Capture the cell that displays the provided text and extract its (x, y) central coordinate. 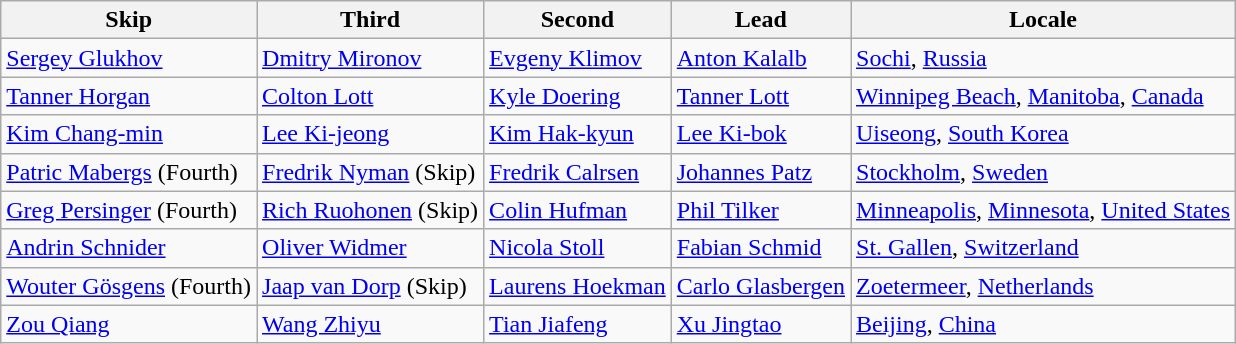
Anton Kalalb (760, 58)
Xu Jingtao (760, 324)
Patric Mabergs (Fourth) (129, 172)
Andrin Schnider (129, 248)
Kim Hak-kyun (578, 134)
Skip (129, 20)
Fredrik Nyman (Skip) (370, 172)
Sochi, Russia (1042, 58)
Evgeny Klimov (578, 58)
Winnipeg Beach, Manitoba, Canada (1042, 96)
Greg Persinger (Fourth) (129, 210)
Fabian Schmid (760, 248)
Sergey Glukhov (129, 58)
Dmitry Mironov (370, 58)
Fredrik Calrsen (578, 172)
Uiseong, South Korea (1042, 134)
Minneapolis, Minnesota, United States (1042, 210)
Lee Ki-bok (760, 134)
Tanner Lott (760, 96)
Third (370, 20)
Lee Ki-jeong (370, 134)
Beijing, China (1042, 324)
Colton Lott (370, 96)
Carlo Glasbergen (760, 286)
Johannes Patz (760, 172)
St. Gallen, Switzerland (1042, 248)
Zoetermeer, Netherlands (1042, 286)
Kim Chang-min (129, 134)
Colin Hufman (578, 210)
Phil Tilker (760, 210)
Wouter Gösgens (Fourth) (129, 286)
Kyle Doering (578, 96)
Laurens Hoekman (578, 286)
Nicola Stoll (578, 248)
Oliver Widmer (370, 248)
Second (578, 20)
Locale (1042, 20)
Zou Qiang (129, 324)
Jaap van Dorp (Skip) (370, 286)
Tian Jiafeng (578, 324)
Tanner Horgan (129, 96)
Rich Ruohonen (Skip) (370, 210)
Stockholm, Sweden (1042, 172)
Lead (760, 20)
Wang Zhiyu (370, 324)
